For the text-containing cell, return its midpoint in [x, y] coordinate format. 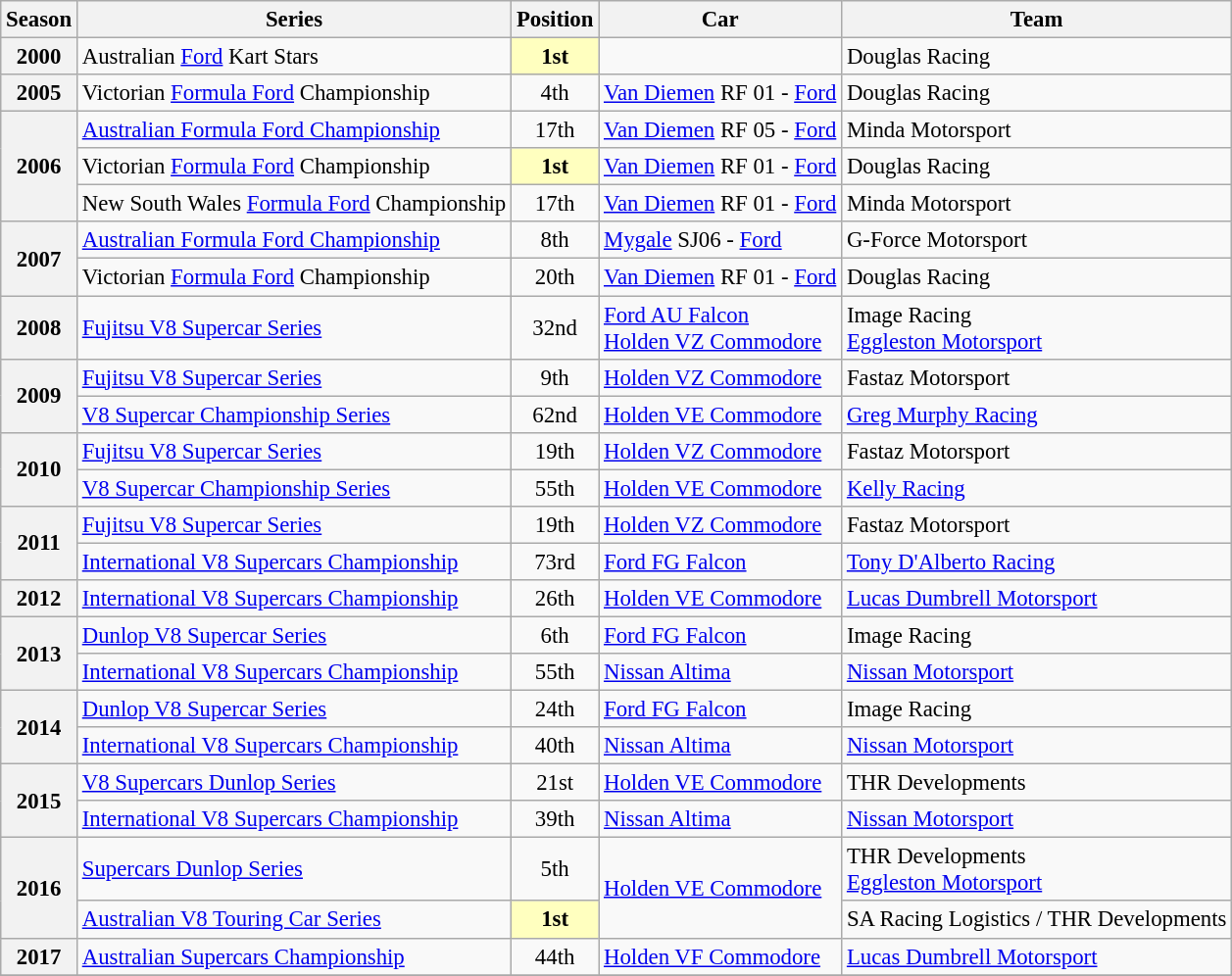
Series [294, 20]
Mygale SJ06 - Ford [720, 240]
21st [555, 783]
Team [1037, 20]
Australian Supercars Championship [294, 956]
44th [555, 956]
New South Wales Formula Ford Championship [294, 204]
2017 [39, 956]
2011 [39, 543]
Australian V8 Touring Car Series [294, 920]
THR Developments [1037, 783]
32nd [555, 327]
2000 [39, 57]
Car [720, 20]
8th [555, 240]
5th [555, 870]
V8 Supercars Dunlop Series [294, 783]
2007 [39, 259]
20th [555, 277]
26th [555, 599]
9th [555, 377]
Tony D'Alberto Racing [1037, 561]
40th [555, 746]
62nd [555, 415]
Holden VF Commodore [720, 956]
Van Diemen RF 05 - Ford [720, 130]
Image RacingEggleston Motorsport [1037, 327]
6th [555, 635]
39th [555, 819]
2012 [39, 599]
Supercars Dunlop Series [294, 870]
2010 [39, 468]
Position [555, 20]
Season [39, 20]
Greg Murphy Racing [1037, 415]
2005 [39, 93]
2008 [39, 327]
SA Racing Logistics / THR Developments [1037, 920]
G-Force Motorsport [1037, 240]
73rd [555, 561]
2009 [39, 396]
2014 [39, 727]
2015 [39, 802]
THR DevelopmentsEggleston Motorsport [1037, 870]
2013 [39, 653]
24th [555, 709]
2016 [39, 888]
4th [555, 93]
Australian Ford Kart Stars [294, 57]
2006 [39, 167]
Kelly Racing [1037, 488]
Ford AU FalconHolden VZ Commodore [720, 327]
